Find where the given text appears and provide that cell's center as (x, y) coordinate. 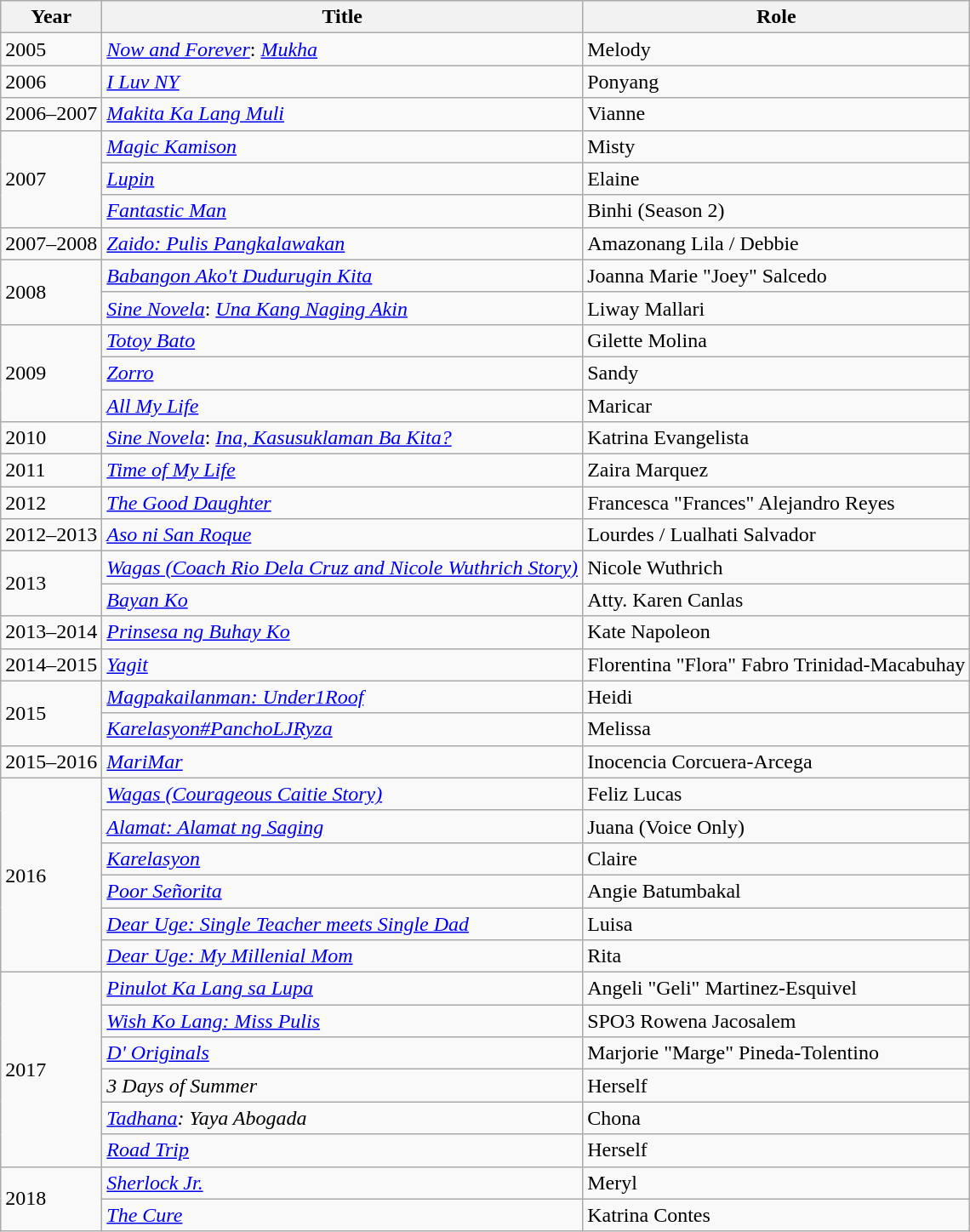
Nicole Wuthrich (776, 568)
Totoy Bato (342, 340)
Title (342, 17)
Angeli "Geli" Martinez-Esquivel (776, 989)
2012–2013 (51, 535)
MariMar (342, 761)
Bayan Ko (342, 600)
2007 (51, 179)
I Luv NY (342, 82)
Aso ni San Roque (342, 535)
2005 (51, 49)
Inocencia Corcuera-Arcega (776, 761)
2006 (51, 82)
2016 (51, 875)
Prinsesa ng Buhay Ko (342, 632)
Fantastic Man (342, 211)
3 Days of Summer (342, 1086)
Karelasyon (342, 858)
Heidi (776, 697)
Yagit (342, 664)
Florentina "Flora" Fabro Trinidad-Macabuhay (776, 664)
Karelasyon#PanchoLJRyza (342, 729)
2007–2008 (51, 243)
Wagas (Coach Rio Dela Cruz and Nicole Wuthrich Story) (342, 568)
Angie Batumbakal (776, 891)
D' Originals (342, 1053)
Vianne (776, 114)
Sine Novela: Una Kang Naging Akin (342, 308)
Juana (Voice Only) (776, 826)
Marjorie "Marge" Pineda-Tolentino (776, 1053)
2008 (51, 292)
Melissa (776, 729)
Makita Ka Lang Muli (342, 114)
2009 (51, 373)
2018 (51, 1199)
2013 (51, 584)
Gilette Molina (776, 340)
Year (51, 17)
Katrina Evangelista (776, 438)
Zorro (342, 373)
Magpakailanman: Under1Roof (342, 697)
Tadhana: Yaya Abogada (342, 1118)
Zaira Marquez (776, 471)
Claire (776, 858)
Sine Novela: Ina, Kasusuklaman Ba Kita? (342, 438)
2013–2014 (51, 632)
2017 (51, 1069)
Dear Uge: My Millenial Mom (342, 956)
Road Trip (342, 1150)
The Good Daughter (342, 503)
Role (776, 17)
Joanna Marie "Joey" Salcedo (776, 276)
Poor Señorita (342, 891)
SPO3 Rowena Jacosalem (776, 1021)
Feliz Lucas (776, 794)
Time of My Life (342, 471)
Misty (776, 146)
2015 (51, 713)
Amazonang Lila / Debbie (776, 243)
2015–2016 (51, 761)
Lupin (342, 179)
Francesca "Frances" Alejandro Reyes (776, 503)
Atty. Karen Canlas (776, 600)
2006–2007 (51, 114)
Elaine (776, 179)
Luisa (776, 923)
Wish Ko Lang: Miss Pulis (342, 1021)
Sandy (776, 373)
Zaido: Pulis Pangkalawakan (342, 243)
Binhi (Season 2) (776, 211)
Chona (776, 1118)
2014–2015 (51, 664)
Pinulot Ka Lang sa Lupa (342, 989)
2011 (51, 471)
Magic Kamison (342, 146)
Dear Uge: Single Teacher meets Single Dad (342, 923)
Wagas (Courageous Caitie Story) (342, 794)
Meryl (776, 1183)
The Cure (342, 1215)
Liway Mallari (776, 308)
All My Life (342, 406)
Sherlock Jr. (342, 1183)
Kate Napoleon (776, 632)
Now and Forever: Mukha (342, 49)
Melody (776, 49)
Ponyang (776, 82)
Alamat: Alamat ng Saging (342, 826)
2012 (51, 503)
2010 (51, 438)
Lourdes / Lualhati Salvador (776, 535)
Katrina Contes (776, 1215)
Babangon Ako't Dudurugin Kita (342, 276)
Rita (776, 956)
Maricar (776, 406)
